Determine the [x, y] coordinate at the center of the cell enclosing the given text.  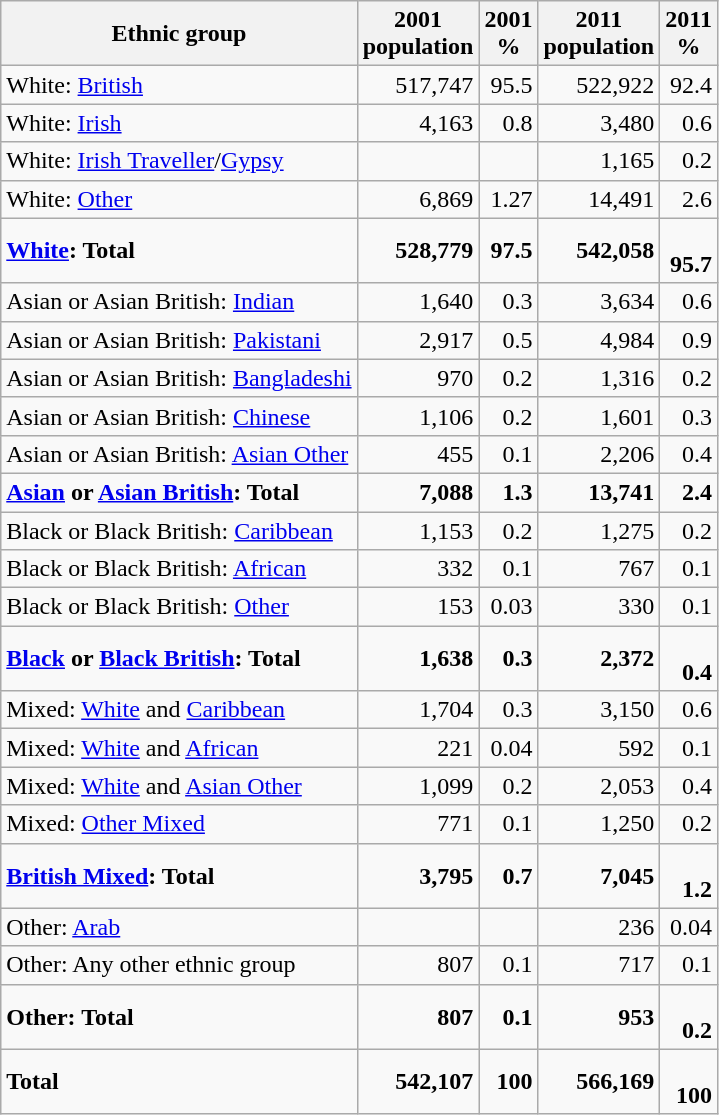
White: Irish [179, 123]
Black or Black British: Caribbean [179, 531]
970 [418, 378]
White: Total [179, 250]
3,634 [599, 302]
2001% [508, 34]
Mixed: White and Asian Other [179, 786]
6,869 [418, 199]
Asian or Asian British: Chinese [179, 416]
330 [599, 607]
British Mixed: Total [179, 876]
767 [599, 569]
Black or Black British: Total [179, 658]
528,779 [418, 250]
White: Irish Traveller/Gypsy [179, 161]
14,491 [599, 199]
221 [418, 748]
1,153 [418, 531]
97.5 [508, 250]
1,704 [418, 710]
3,480 [599, 123]
2,372 [599, 658]
1,638 [418, 658]
Mixed: White and African [179, 748]
566,169 [599, 1082]
332 [418, 569]
Black or Black British: Other [179, 607]
542,107 [418, 1082]
2.4 [689, 492]
2011% [689, 34]
236 [599, 927]
1,106 [418, 416]
3,150 [599, 710]
4,163 [418, 123]
1,099 [418, 786]
Other: Total [179, 1016]
771 [418, 824]
1.2 [689, 876]
455 [418, 454]
0.5 [508, 340]
2,917 [418, 340]
3,795 [418, 876]
Mixed: Other Mixed [179, 824]
2001population [418, 34]
Asian or Asian British: Asian Other [179, 454]
White: Other [179, 199]
1.27 [508, 199]
1.3 [508, 492]
7,045 [599, 876]
Total [179, 1082]
Black or Black British: African [179, 569]
Asian or Asian British: Indian [179, 302]
Asian or Asian British: Pakistani [179, 340]
13,741 [599, 492]
4,984 [599, 340]
1,601 [599, 416]
1,250 [599, 824]
2.6 [689, 199]
95.5 [508, 85]
1,640 [418, 302]
1,316 [599, 378]
522,922 [599, 85]
592 [599, 748]
Mixed: White and Caribbean [179, 710]
Ethnic group [179, 34]
2,053 [599, 786]
0.8 [508, 123]
Other: Any other ethnic group [179, 965]
Asian or Asian British: Bangladeshi [179, 378]
1,165 [599, 161]
92.4 [689, 85]
95.7 [689, 250]
Other: Arab [179, 927]
717 [599, 965]
517,747 [418, 85]
953 [599, 1016]
0.9 [689, 340]
0.03 [508, 607]
153 [418, 607]
2011population [599, 34]
White: British [179, 85]
1,275 [599, 531]
Asian or Asian British: Total [179, 492]
7,088 [418, 492]
0.7 [508, 876]
542,058 [599, 250]
2,206 [599, 454]
